Identify which cell holds the provided text, then report its [x, y] central coordinate. 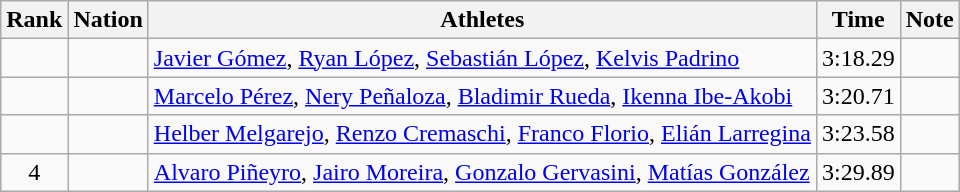
4 [34, 172]
Javier Gómez, Ryan López, Sebastián López, Kelvis Padrino [482, 58]
3:18.29 [858, 58]
Rank [34, 20]
Alvaro Piñeyro, Jairo Moreira, Gonzalo Gervasini, Matías González [482, 172]
3:29.89 [858, 172]
Nation [108, 20]
Time [858, 20]
Helber Melgarejo, Renzo Cremaschi, Franco Florio, Elián Larregina [482, 134]
3:20.71 [858, 96]
Note [930, 20]
3:23.58 [858, 134]
Marcelo Pérez, Nery Peñaloza, Bladimir Rueda, Ikenna Ibe-Akobi [482, 96]
Athletes [482, 20]
